Locate the cell with the specified text and output its [X, Y] center coordinate. 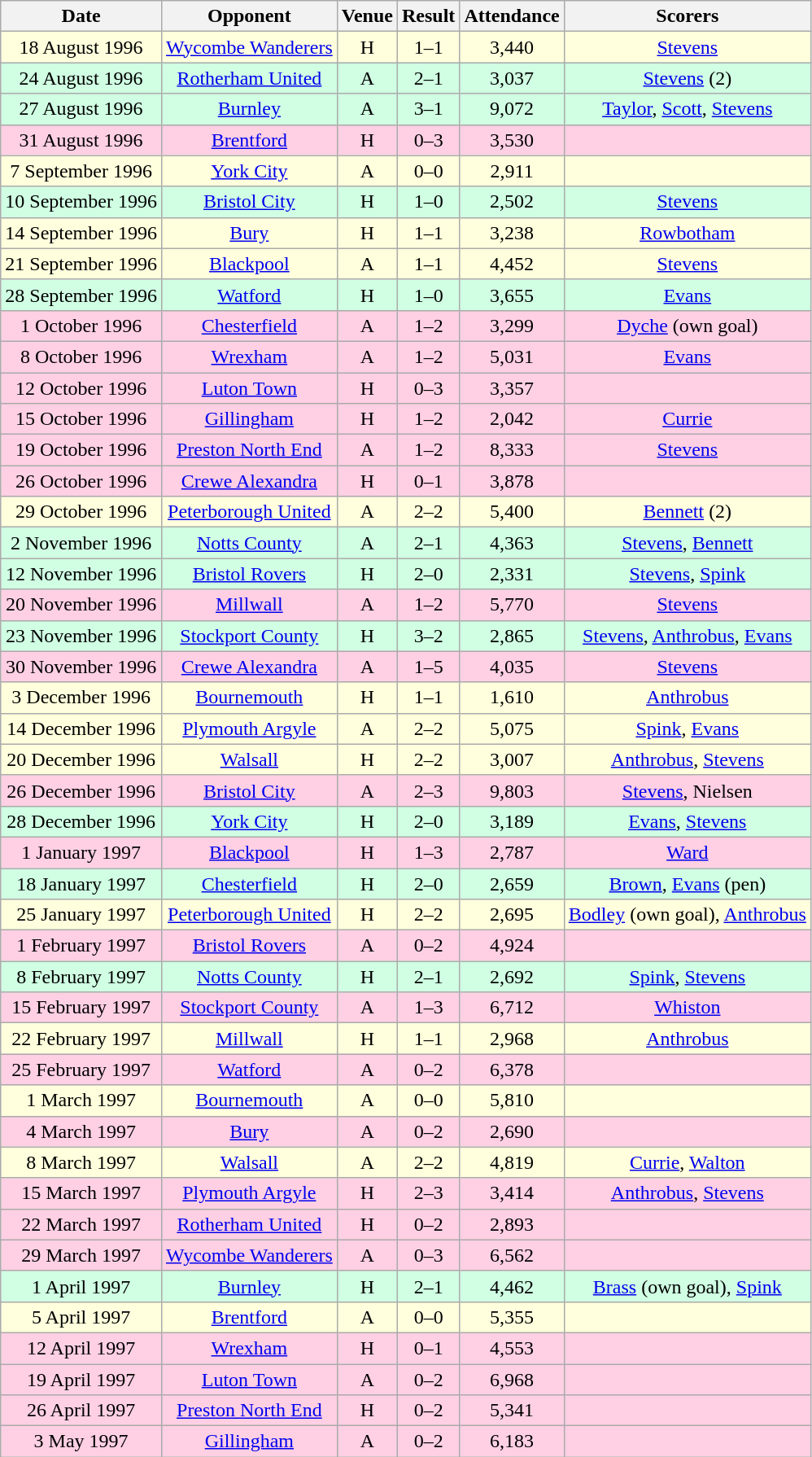
3,299 [512, 326]
14 September 1996 [81, 233]
22 March 1997 [81, 1224]
26 April 1997 [81, 1411]
1,610 [512, 698]
3,655 [512, 295]
4,035 [512, 667]
30 November 1996 [81, 667]
1 April 1997 [81, 1286]
1–5 [428, 667]
5,770 [512, 605]
28 December 1996 [81, 821]
3,414 [512, 1193]
Spink, Evans [687, 728]
Evans, Stevens [687, 821]
5,031 [512, 357]
18 August 1996 [81, 47]
25 January 1997 [81, 915]
6,968 [512, 1380]
2,502 [512, 202]
26 December 1996 [81, 790]
Attendance [512, 16]
7 September 1996 [81, 171]
1 January 1997 [81, 852]
2,695 [512, 915]
2,893 [512, 1224]
29 October 1996 [81, 512]
15 March 1997 [81, 1193]
8,333 [512, 450]
Scorers [687, 16]
Stevens, Bennett [687, 543]
2 November 1996 [81, 543]
3,037 [512, 78]
2,331 [512, 574]
4,462 [512, 1286]
22 February 1997 [81, 1039]
20 November 1996 [81, 605]
12 October 1996 [81, 388]
Currie [687, 419]
29 March 1997 [81, 1255]
12 November 1996 [81, 574]
3,357 [512, 388]
12 April 1997 [81, 1348]
26 October 1996 [81, 481]
Brown, Evans (pen) [687, 883]
8 October 1996 [81, 357]
Rowbotham [687, 233]
3 May 1997 [81, 1442]
4,819 [512, 1162]
Currie, Walton [687, 1162]
4 March 1997 [81, 1131]
28 September 1996 [81, 295]
Date [81, 16]
8 February 1997 [81, 977]
Bennett (2) [687, 512]
Spink, Stevens [687, 977]
27 August 1996 [81, 109]
Taylor, Scott, Stevens [687, 109]
3–1 [428, 109]
20 December 1996 [81, 759]
25 February 1997 [81, 1070]
3 December 1996 [81, 698]
Brass (own goal), Spink [687, 1286]
21 September 1996 [81, 264]
8 March 1997 [81, 1162]
3,238 [512, 233]
Ward [687, 852]
3,530 [512, 140]
4,452 [512, 264]
9,072 [512, 109]
5,075 [512, 728]
3,189 [512, 821]
1 March 1997 [81, 1100]
Stevens, Anthrobus, Evans [687, 636]
5,341 [512, 1411]
14 December 1996 [81, 728]
3,440 [512, 47]
2,865 [512, 636]
4,363 [512, 543]
4,553 [512, 1348]
10 September 1996 [81, 202]
5,355 [512, 1317]
3,878 [512, 481]
31 August 1996 [81, 140]
1 October 1996 [81, 326]
1 February 1997 [81, 946]
Dyche (own goal) [687, 326]
Whiston [687, 1008]
6,712 [512, 1008]
2,968 [512, 1039]
Venue [367, 16]
3–2 [428, 636]
2,690 [512, 1131]
5,400 [512, 512]
4,924 [512, 946]
19 April 1997 [81, 1380]
24 August 1996 [81, 78]
6,378 [512, 1070]
2,692 [512, 977]
2,659 [512, 883]
9,803 [512, 790]
15 February 1997 [81, 1008]
Result [428, 16]
3,007 [512, 759]
6,562 [512, 1255]
15 October 1996 [81, 419]
Stevens, Nielsen [687, 790]
6,183 [512, 1442]
2,911 [512, 171]
Stevens (2) [687, 78]
18 January 1997 [81, 883]
2,042 [512, 419]
Opponent [249, 16]
Stevens, Spink [687, 574]
2,787 [512, 852]
5 April 1997 [81, 1317]
Bodley (own goal), Anthrobus [687, 915]
23 November 1996 [81, 636]
19 October 1996 [81, 450]
5,810 [512, 1100]
